Locate the cell with the specified text and output its [X, Y] center coordinate. 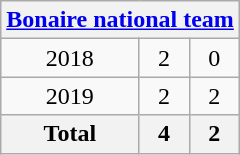
Total [70, 134]
2018 [70, 58]
2019 [70, 96]
Bonaire national team [120, 20]
0 [214, 58]
4 [164, 134]
